Return the (x, y) coordinate for the center point of the cell that contains the specified text.  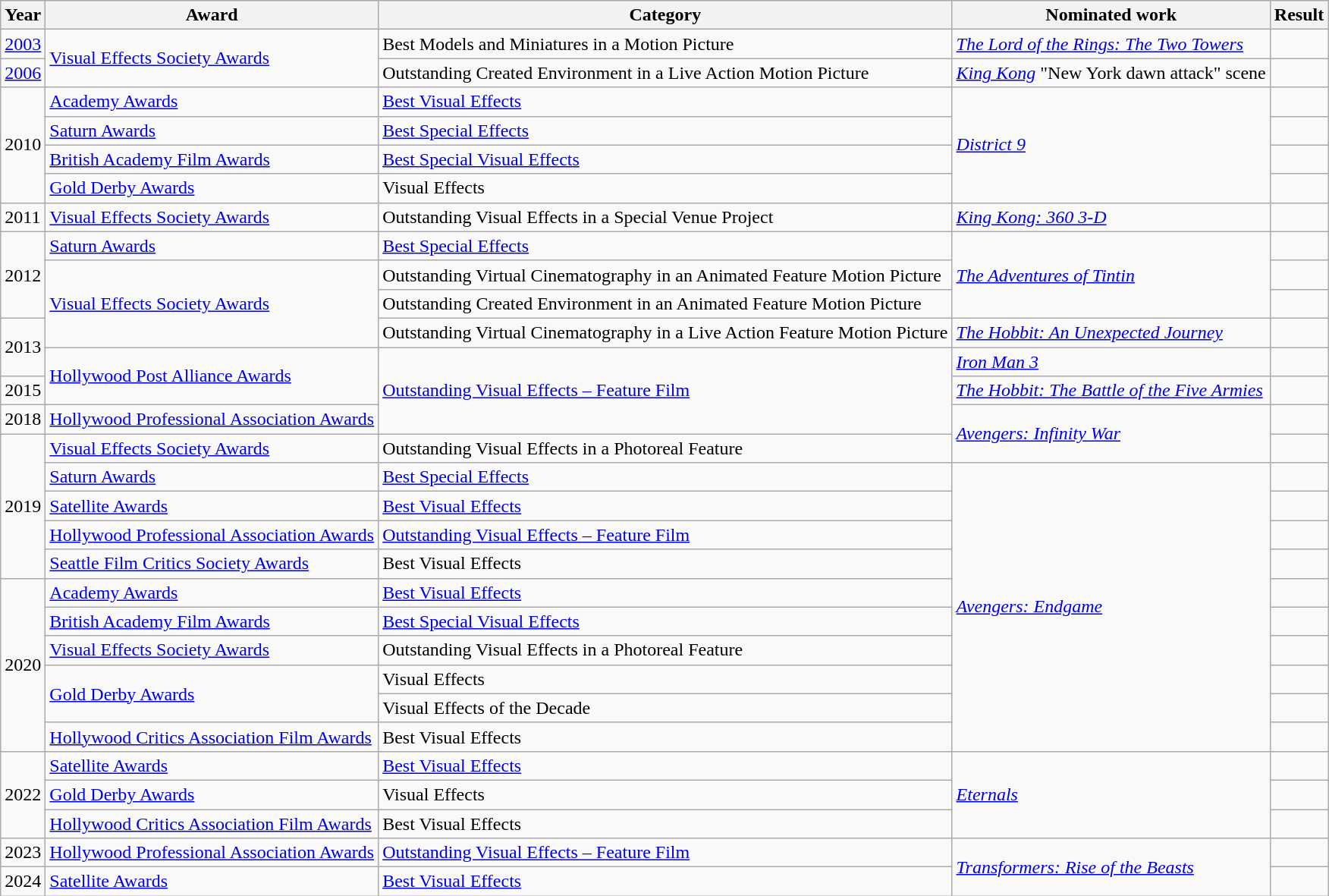
District 9 (1111, 145)
Category (665, 15)
2013 (23, 347)
Transformers: Rise of the Beasts (1111, 867)
Outstanding Created Environment in an Animated Feature Motion Picture (665, 303)
King Kong: 360 3-D (1111, 217)
King Kong "New York dawn attack" scene (1111, 73)
2010 (23, 145)
Best Models and Miniatures in a Motion Picture (665, 44)
Iron Man 3 (1111, 362)
2022 (23, 794)
Nominated work (1111, 15)
Seattle Film Critics Society Awards (212, 564)
2023 (23, 853)
Outstanding Virtual Cinematography in an Animated Feature Motion Picture (665, 275)
Award (212, 15)
2018 (23, 420)
Avengers: Infinity War (1111, 434)
The Adventures of Tintin (1111, 275)
2015 (23, 391)
Eternals (1111, 794)
Outstanding Virtual Cinematography in a Live Action Feature Motion Picture (665, 332)
Hollywood Post Alliance Awards (212, 376)
2020 (23, 665)
Year (23, 15)
2012 (23, 275)
2003 (23, 44)
Outstanding Visual Effects in a Special Venue Project (665, 217)
Visual Effects of the Decade (665, 708)
Avengers: Endgame (1111, 607)
The Hobbit: An Unexpected Journey (1111, 332)
The Lord of the Rings: The Two Towers (1111, 44)
2006 (23, 73)
2019 (23, 506)
Result (1299, 15)
2024 (23, 882)
2011 (23, 217)
Outstanding Created Environment in a Live Action Motion Picture (665, 73)
The Hobbit: The Battle of the Five Armies (1111, 391)
